Determine the (x, y) coordinate at the center of the cell enclosing the given text.  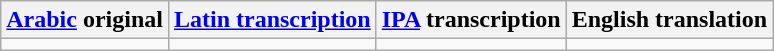
Arabic original (85, 20)
English translation (669, 20)
Latin transcription (272, 20)
IPA transcription (471, 20)
